Locate the cell with the specified text and output its [X, Y] center coordinate. 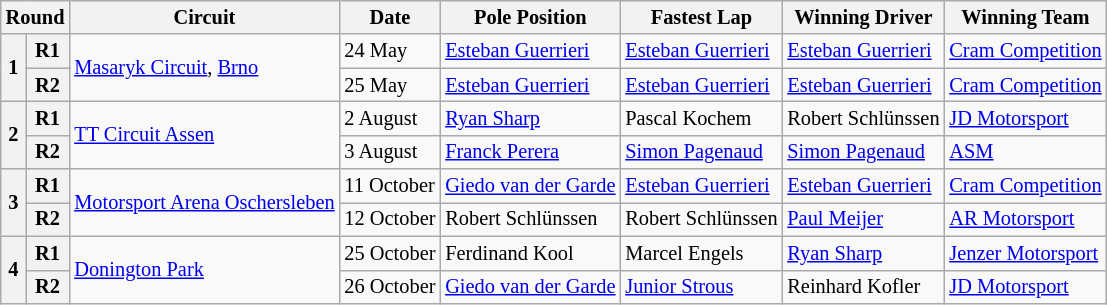
3 [14, 202]
26 October [390, 287]
TT Circuit Assen [204, 134]
Paul Meijer [863, 219]
Winning Team [1025, 17]
Franck Perera [530, 152]
Round [36, 17]
24 May [390, 51]
4 [14, 270]
11 October [390, 186]
2 August [390, 118]
ASM [1025, 152]
Winning Driver [863, 17]
1 [14, 68]
3 August [390, 152]
Masaryk Circuit, Brno [204, 68]
Fastest Lap [701, 17]
Jenzer Motorsport [1025, 253]
25 October [390, 253]
Junior Strous [701, 287]
Ferdinand Kool [530, 253]
Motorsport Arena Oschersleben [204, 202]
25 May [390, 85]
Date [390, 17]
Donington Park [204, 270]
Reinhard Kofler [863, 287]
Pole Position [530, 17]
12 October [390, 219]
Circuit [204, 17]
AR Motorsport [1025, 219]
2 [14, 134]
Marcel Engels [701, 253]
Pascal Kochem [701, 118]
